Output the (X, Y) coordinate of the center of the cell containing the given text.  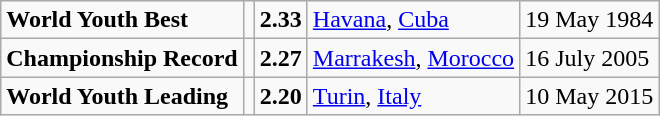
Turin, Italy (413, 96)
2.20 (280, 96)
16 July 2005 (590, 58)
2.33 (280, 20)
World Youth Leading (122, 96)
2.27 (280, 58)
Havana, Cuba (413, 20)
Marrakesh, Morocco (413, 58)
World Youth Best (122, 20)
19 May 1984 (590, 20)
Championship Record (122, 58)
10 May 2015 (590, 96)
